From the cell containing the given text, extract its center point as [x, y] coordinate. 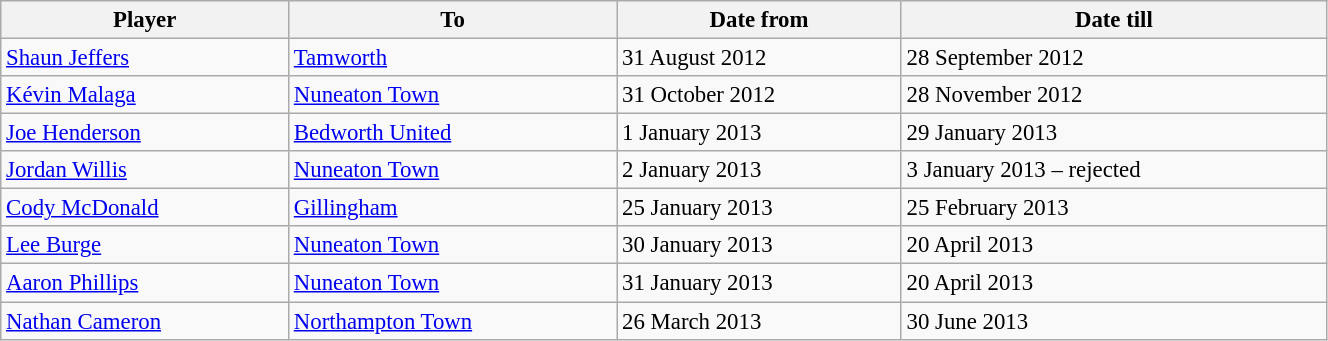
To [452, 20]
Tamworth [452, 58]
29 January 2013 [1114, 133]
Player [145, 20]
31 August 2012 [759, 58]
1 January 2013 [759, 133]
Joe Henderson [145, 133]
30 January 2013 [759, 245]
25 February 2013 [1114, 208]
Kévin Malaga [145, 95]
Jordan Willis [145, 170]
Bedworth United [452, 133]
Aaron Phillips [145, 283]
28 September 2012 [1114, 58]
2 January 2013 [759, 170]
31 October 2012 [759, 95]
31 January 2013 [759, 283]
25 January 2013 [759, 208]
Lee Burge [145, 245]
30 June 2013 [1114, 321]
26 March 2013 [759, 321]
Shaun Jeffers [145, 58]
28 November 2012 [1114, 95]
Nathan Cameron [145, 321]
Date till [1114, 20]
Northampton Town [452, 321]
Date from [759, 20]
Gillingham [452, 208]
3 January 2013 – rejected [1114, 170]
Cody McDonald [145, 208]
